For the text-containing cell, return its midpoint in (x, y) coordinate format. 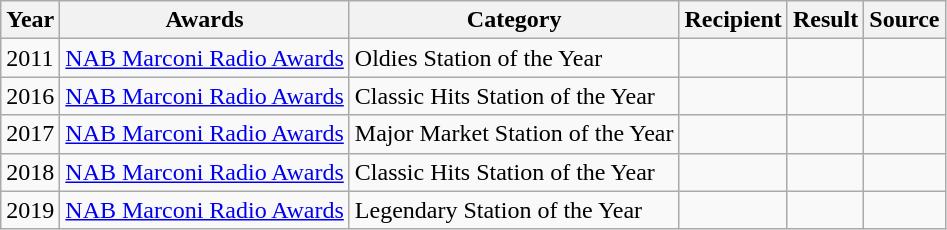
Source (904, 20)
Oldies Station of the Year (514, 58)
Awards (205, 20)
2018 (30, 172)
Major Market Station of the Year (514, 134)
Year (30, 20)
Recipient (733, 20)
2016 (30, 96)
Legendary Station of the Year (514, 210)
2019 (30, 210)
Category (514, 20)
Result (825, 20)
2017 (30, 134)
2011 (30, 58)
